Scan for the cell matching the given text and deliver its (x, y) coordinate at center. 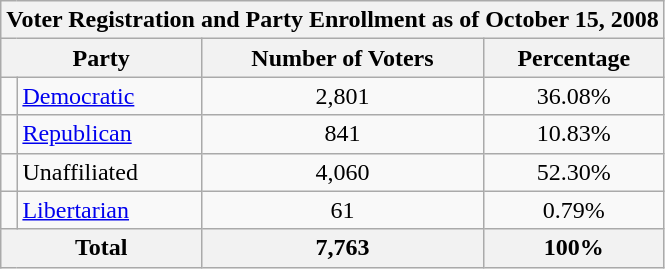
0.79% (574, 210)
2,801 (343, 96)
Democratic (110, 96)
841 (343, 134)
61 (343, 210)
Voter Registration and Party Enrollment as of October 15, 2008 (332, 20)
4,060 (343, 172)
100% (574, 248)
Party (102, 58)
Number of Voters (343, 58)
Percentage (574, 58)
Republican (110, 134)
36.08% (574, 96)
7,763 (343, 248)
Total (102, 248)
Libertarian (110, 210)
52.30% (574, 172)
10.83% (574, 134)
Unaffiliated (110, 172)
